Locate the cell with the specified text and output its (x, y) center coordinate. 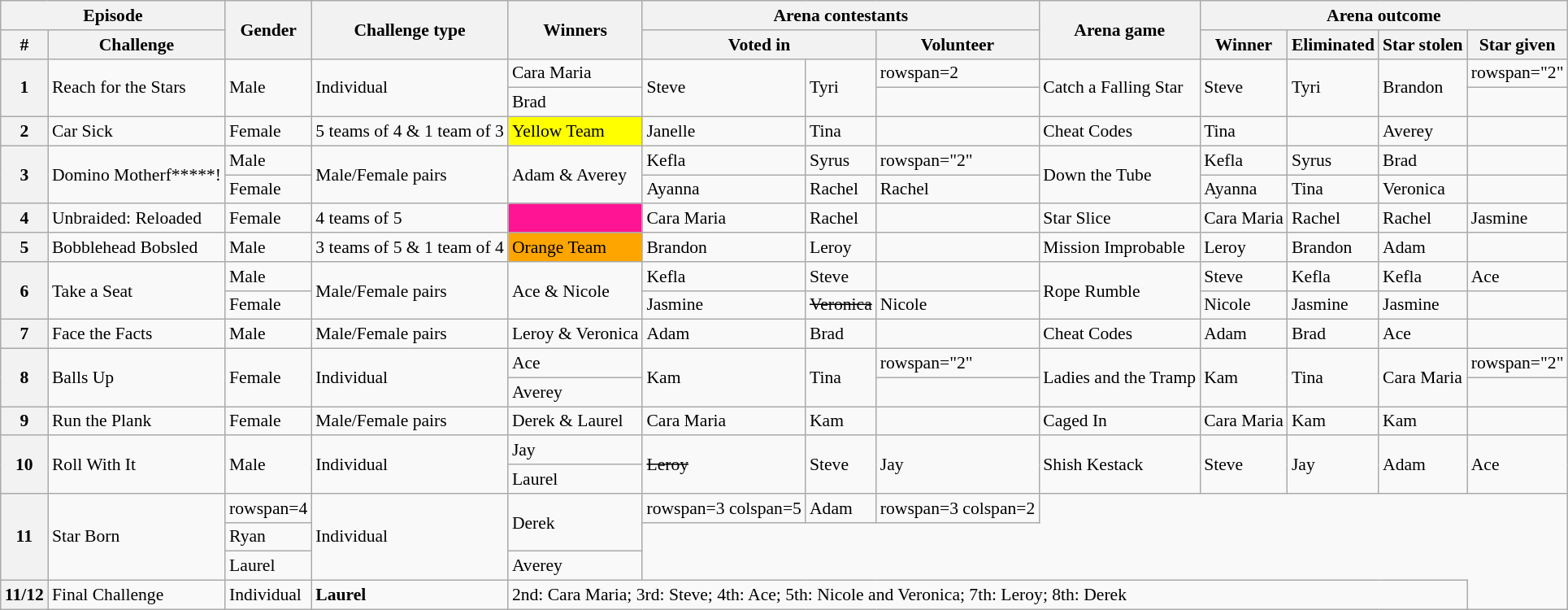
Ace & Nicole (576, 291)
Challenge type (410, 29)
Car Sick (137, 132)
Reach for the Stars (137, 88)
Episode (113, 15)
Orange Team (576, 247)
Arena outcome (1383, 15)
Catch a Falling Star (1119, 88)
1 (24, 88)
4 (24, 219)
rowspan=3 colspan=2 (958, 508)
Ryan (268, 537)
# (24, 45)
Janelle (723, 132)
8 (24, 377)
Star given (1518, 45)
Star stolen (1422, 45)
Face the Facts (137, 334)
Ladies and the Tramp (1119, 377)
Bobblehead Bobsled (137, 247)
Winner (1244, 45)
5 (24, 247)
Yellow Team (576, 132)
Leroy & Veronica (576, 334)
5 teams of 4 & 1 team of 3 (410, 132)
Volunteer (958, 45)
Final Challenge (137, 595)
6 (24, 291)
10 (24, 465)
11 (24, 537)
Eliminated (1333, 45)
Arena game (1119, 29)
Arena contestants (840, 15)
3 teams of 5 & 1 team of 4 (410, 247)
Voted in (759, 45)
Unbraided: Reloaded (137, 219)
9 (24, 421)
Derek (576, 522)
Derek & Laurel (576, 421)
2 (24, 132)
2nd: Cara Maria; 3rd: Steve; 4th: Ace; 5th: Nicole and Veronica; 7th: Leroy; 8th: Derek (988, 595)
11/12 (24, 595)
Take a Seat (137, 291)
Winners (576, 29)
Shish Kestack (1119, 465)
Star Slice (1119, 219)
Adam & Averey (576, 174)
Down the Tube (1119, 174)
4 teams of 5 (410, 219)
3 (24, 174)
rowspan=3 colspan=5 (723, 508)
rowspan=4 (268, 508)
Rope Rumble (1119, 291)
Star Born (137, 537)
Roll With It (137, 465)
Balls Up (137, 377)
7 (24, 334)
Gender (268, 29)
Domino Motherf*****! (137, 174)
rowspan=2 (958, 73)
Caged In (1119, 421)
Mission Improbable (1119, 247)
Challenge (137, 45)
Run the Plank (137, 421)
